Locate the cell with the specified text and output its (x, y) center coordinate. 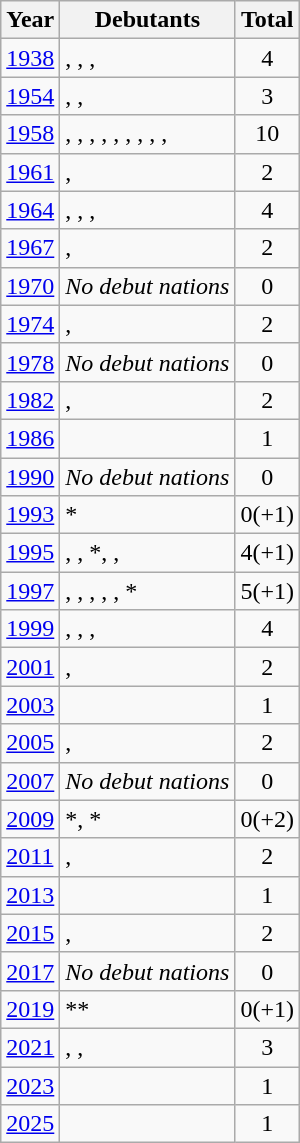
0(+2) (268, 819)
2009 (30, 819)
2013 (30, 895)
1974 (30, 324)
Total (268, 20)
2011 (30, 857)
1986 (30, 438)
, , , , , , , , , (148, 134)
2019 (30, 1009)
5(+1) (268, 591)
4(+1) (268, 553)
1958 (30, 134)
2007 (30, 781)
2015 (30, 933)
1970 (30, 286)
2001 (30, 667)
1964 (30, 210)
*, * (148, 819)
1990 (30, 477)
1995 (30, 553)
2025 (30, 1124)
2017 (30, 971)
, , , , , * (148, 591)
1954 (30, 96)
2003 (30, 705)
1999 (30, 629)
** (148, 1009)
1961 (30, 172)
, , *, , (148, 553)
1997 (30, 591)
Year (30, 20)
2021 (30, 1047)
2005 (30, 743)
1938 (30, 58)
2023 (30, 1085)
1993 (30, 515)
1978 (30, 362)
10 (268, 134)
1982 (30, 400)
1967 (30, 248)
Debutants (148, 20)
* (148, 515)
